Find where the given text appears and provide that cell's center as [x, y] coordinate. 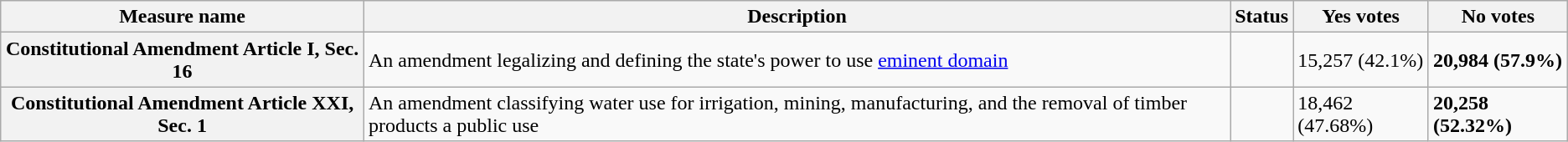
An amendment legalizing and defining the state's power to use eminent domain [797, 60]
Constitutional Amendment Article I, Sec. 16 [183, 60]
Description [797, 17]
15,257 (42.1%) [1361, 60]
Constitutional Amendment Article XXI, Sec. 1 [183, 114]
Yes votes [1361, 17]
An amendment classifying water use for irrigation, mining, manufacturing, and the removal of timber products a public use [797, 114]
20,984 (57.9%) [1498, 60]
Status [1261, 17]
No votes [1498, 17]
18,462 (47.68%) [1361, 114]
20,258 (52.32%) [1498, 114]
Measure name [183, 17]
